Pinpoint the cell where the given text exists, returning its (x, y) midpoint coordinate. 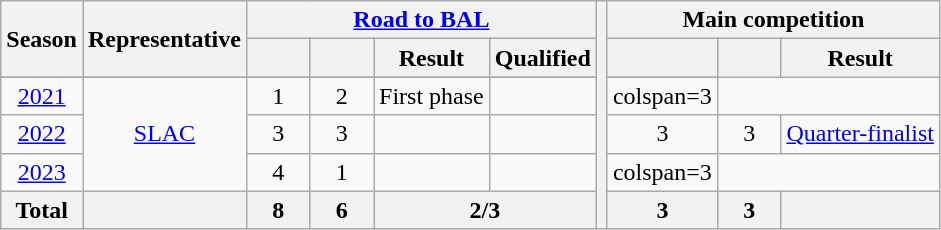
Road to BAL (421, 20)
2 (342, 96)
Season (42, 39)
Main competition (773, 20)
2022 (42, 134)
SLAC (164, 134)
First phase (432, 96)
Quarter-finalist (860, 134)
Representative (164, 39)
2023 (42, 172)
6 (342, 210)
2/3 (486, 210)
4 (278, 172)
Qualified (542, 58)
Total (42, 210)
2021 (42, 96)
8 (278, 210)
